From the cell containing the given text, extract its center point as [X, Y] coordinate. 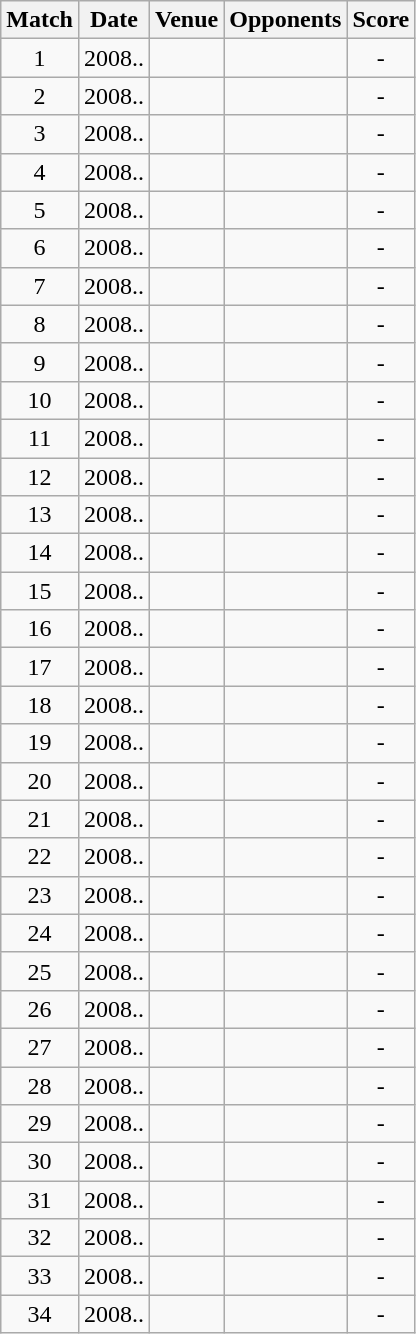
28 [40, 1085]
9 [40, 362]
26 [40, 1009]
Venue [187, 20]
1 [40, 58]
11 [40, 438]
Opponents [286, 20]
3 [40, 134]
33 [40, 1276]
Date [114, 20]
14 [40, 553]
8 [40, 324]
7 [40, 286]
Score [381, 20]
2 [40, 96]
27 [40, 1047]
5 [40, 210]
30 [40, 1162]
12 [40, 477]
20 [40, 781]
4 [40, 172]
34 [40, 1314]
23 [40, 895]
25 [40, 971]
18 [40, 705]
6 [40, 248]
21 [40, 819]
22 [40, 857]
10 [40, 400]
32 [40, 1238]
19 [40, 743]
24 [40, 933]
31 [40, 1200]
13 [40, 515]
17 [40, 667]
15 [40, 591]
29 [40, 1124]
Match [40, 20]
16 [40, 629]
